For the text-containing cell, return its midpoint in (x, y) coordinate format. 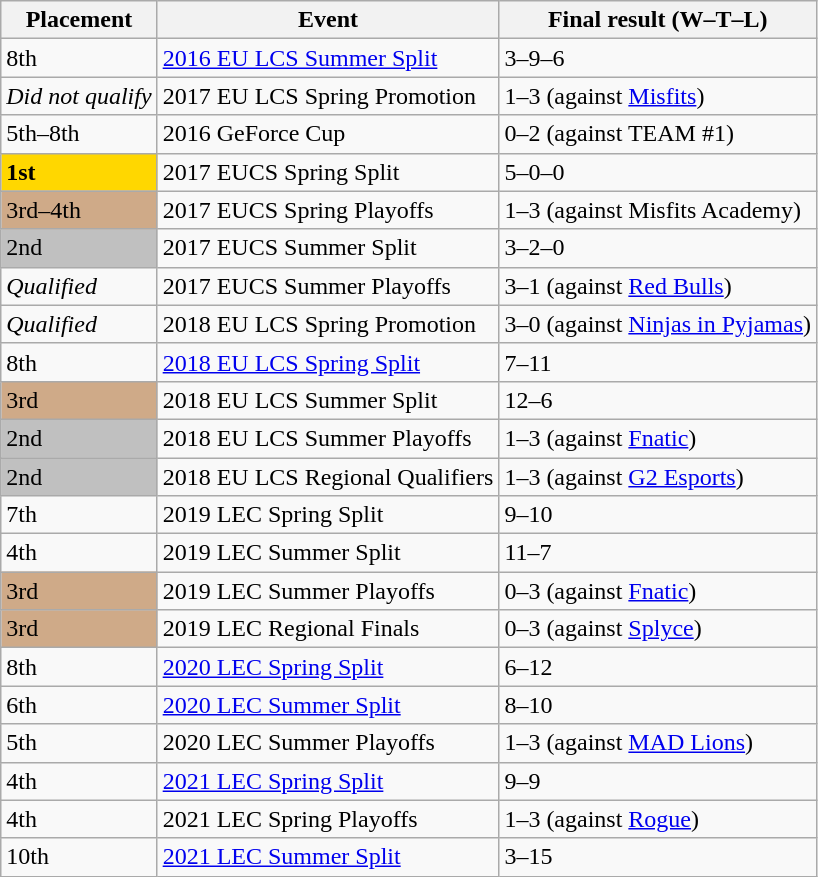
1–3 (against Misfits) (658, 96)
2017 EUCS Summer Split (328, 248)
1–3 (against MAD Lions) (658, 743)
2019 LEC Summer Split (328, 553)
3–2–0 (658, 248)
3rd–4th (79, 210)
0–3 (against Splyce) (658, 629)
1–3 (against G2 Esports) (658, 477)
2018 EU LCS Regional Qualifiers (328, 477)
7–11 (658, 362)
1–3 (against Fnatic) (658, 438)
3–1 (against Red Bulls) (658, 286)
3–0 (against Ninjas in Pyjamas) (658, 324)
Placement (79, 20)
2017 EUCS Spring Playoffs (328, 210)
1–3 (against Rogue) (658, 819)
0–3 (against Fnatic) (658, 591)
6–12 (658, 667)
2017 EU LCS Spring Promotion (328, 96)
2019 LEC Summer Playoffs (328, 591)
5th (79, 743)
6th (79, 705)
1st (79, 172)
2020 LEC Summer Playoffs (328, 743)
2018 EU LCS Summer Playoffs (328, 438)
5th–8th (79, 134)
Final result (W–T–L) (658, 20)
11–7 (658, 553)
9–10 (658, 515)
2021 LEC Spring Playoffs (328, 819)
8–10 (658, 705)
2018 EU LCS Summer Split (328, 400)
3–9–6 (658, 58)
0–2 (against TEAM #1) (658, 134)
7th (79, 515)
10th (79, 857)
2019 LEC Regional Finals (328, 629)
2020 LEC Summer Split (328, 705)
2021 LEC Spring Split (328, 781)
2021 LEC Summer Split (328, 857)
2019 LEC Spring Split (328, 515)
2018 EU LCS Spring Split (328, 362)
9–9 (658, 781)
5–0–0 (658, 172)
2017 EUCS Spring Split (328, 172)
2017 EUCS Summer Playoffs (328, 286)
2016 GeForce Cup (328, 134)
2018 EU LCS Spring Promotion (328, 324)
Did not qualify (79, 96)
3–15 (658, 857)
12–6 (658, 400)
2016 EU LCS Summer Split (328, 58)
Event (328, 20)
2020 LEC Spring Split (328, 667)
1–3 (against Misfits Academy) (658, 210)
